For the text-containing cell, return its midpoint in (X, Y) coordinate format. 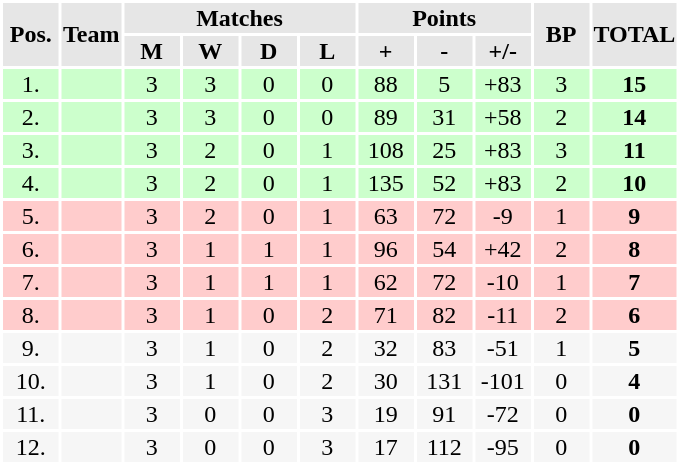
3. (31, 150)
10. (31, 381)
8 (634, 249)
+42 (503, 249)
M (152, 51)
+ (386, 51)
7. (31, 282)
TOTAL (634, 34)
-51 (503, 348)
2. (31, 117)
15 (634, 84)
9. (31, 348)
91 (444, 414)
6 (634, 315)
-72 (503, 414)
-10 (503, 282)
4 (634, 381)
30 (386, 381)
Points (444, 18)
71 (386, 315)
10 (634, 183)
88 (386, 84)
6. (31, 249)
25 (444, 150)
108 (386, 150)
+58 (503, 117)
D (269, 51)
-9 (503, 216)
+/- (503, 51)
-95 (503, 447)
17 (386, 447)
9 (634, 216)
- (444, 51)
4. (31, 183)
7 (634, 282)
W (210, 51)
-11 (503, 315)
Matches (240, 18)
32 (386, 348)
-101 (503, 381)
131 (444, 381)
11 (634, 150)
1. (31, 84)
Team (92, 34)
5. (31, 216)
62 (386, 282)
Pos. (31, 34)
19 (386, 414)
14 (634, 117)
8. (31, 315)
31 (444, 117)
11. (31, 414)
89 (386, 117)
L (327, 51)
82 (444, 315)
112 (444, 447)
12. (31, 447)
135 (386, 183)
96 (386, 249)
BP (561, 34)
83 (444, 348)
52 (444, 183)
63 (386, 216)
54 (444, 249)
